Return the [x, y] coordinate for the center point of the cell that contains the specified text.  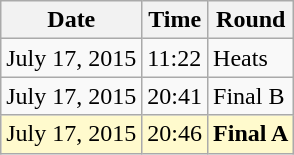
Round [251, 20]
20:41 [175, 96]
Date [72, 20]
20:46 [175, 134]
Final A [251, 134]
Time [175, 20]
Heats [251, 58]
11:22 [175, 58]
Final B [251, 96]
